From the cell containing the given text, extract its center point as [x, y] coordinate. 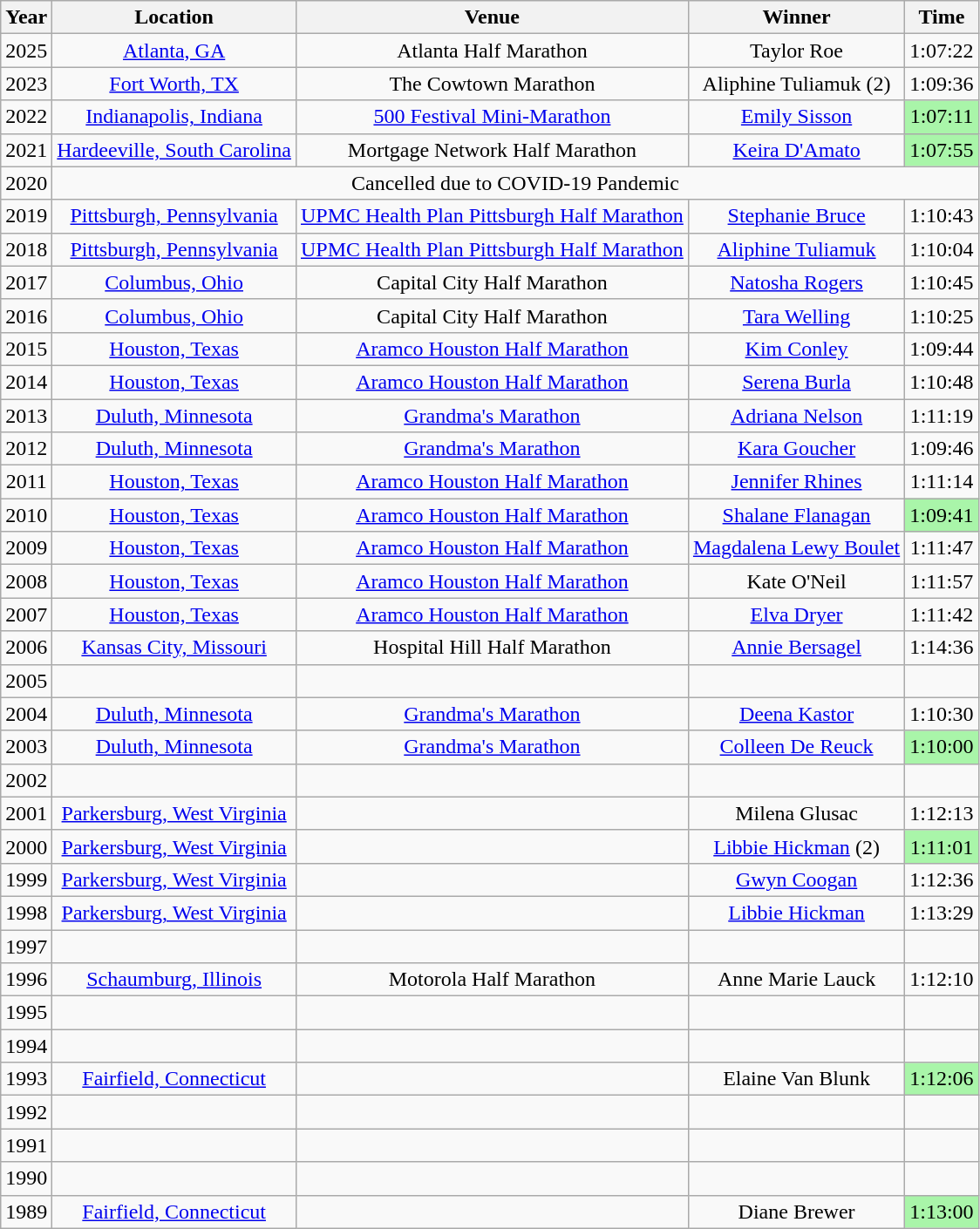
Time [942, 17]
1993 [26, 1079]
1:10:04 [942, 249]
Atlanta, GA [174, 51]
Milena Glusac [796, 813]
1:10:30 [942, 714]
2016 [26, 316]
1:10:45 [942, 282]
Elva Dryer [796, 614]
2009 [26, 548]
2022 [26, 117]
Natosha Rogers [796, 282]
1997 [26, 946]
1:11:57 [942, 581]
Tara Welling [796, 316]
The Cowtown Marathon [492, 84]
2006 [26, 648]
1998 [26, 913]
2000 [26, 846]
2001 [26, 813]
1:12:36 [942, 879]
500 Festival Mini-Marathon [492, 117]
Kate O'Neil [796, 581]
Libbie Hickman (2) [796, 846]
1:10:43 [942, 216]
2021 [26, 150]
Cancelled due to COVID-19 Pandemic [515, 183]
Location [174, 17]
2018 [26, 249]
1992 [26, 1112]
2007 [26, 614]
Fort Worth, TX [174, 84]
Aliphine Tuliamuk (2) [796, 84]
Atlanta Half Marathon [492, 51]
2023 [26, 84]
1:09:44 [942, 349]
1:10:48 [942, 382]
1:11:14 [942, 482]
2002 [26, 780]
1:09:36 [942, 84]
1:09:41 [942, 515]
Mortgage Network Half Marathon [492, 150]
Adriana Nelson [796, 416]
2008 [26, 581]
2011 [26, 482]
1:11:42 [942, 614]
1995 [26, 1013]
1:10:00 [942, 747]
1:13:00 [942, 1212]
1:07:22 [942, 51]
Gwyn Coogan [796, 879]
2010 [26, 515]
1996 [26, 980]
2003 [26, 747]
2005 [26, 681]
1:11:19 [942, 416]
Serena Burla [796, 382]
Winner [796, 17]
1:11:47 [942, 548]
2012 [26, 449]
Shalane Flanagan [796, 515]
1:07:11 [942, 117]
Hospital Hill Half Marathon [492, 648]
1989 [26, 1212]
2014 [26, 382]
1:12:06 [942, 1079]
Annie Bersagel [796, 648]
1990 [26, 1178]
Venue [492, 17]
Kansas City, Missouri [174, 648]
2004 [26, 714]
2017 [26, 282]
1:12:13 [942, 813]
1:13:29 [942, 913]
1:14:36 [942, 648]
Aliphine Tuliamuk [796, 249]
Year [26, 17]
Elaine Van Blunk [796, 1079]
2020 [26, 183]
Deena Kastor [796, 714]
Jennifer Rhines [796, 482]
1994 [26, 1046]
1999 [26, 879]
Libbie Hickman [796, 913]
Colleen De Reuck [796, 747]
2015 [26, 349]
Hardeeville, South Carolina [174, 150]
Emily Sisson [796, 117]
Indianapolis, Indiana [174, 117]
1991 [26, 1145]
Keira D'Amato [796, 150]
1:09:46 [942, 449]
Stephanie Bruce [796, 216]
Schaumburg, Illinois [174, 980]
1:10:25 [942, 316]
2013 [26, 416]
1:07:55 [942, 150]
Kim Conley [796, 349]
Taylor Roe [796, 51]
Anne Marie Lauck [796, 980]
Diane Brewer [796, 1212]
Motorola Half Marathon [492, 980]
1:12:10 [942, 980]
1:11:01 [942, 846]
2025 [26, 51]
Magdalena Lewy Boulet [796, 548]
Kara Goucher [796, 449]
2019 [26, 216]
